For the text-containing cell, return its midpoint in (X, Y) coordinate format. 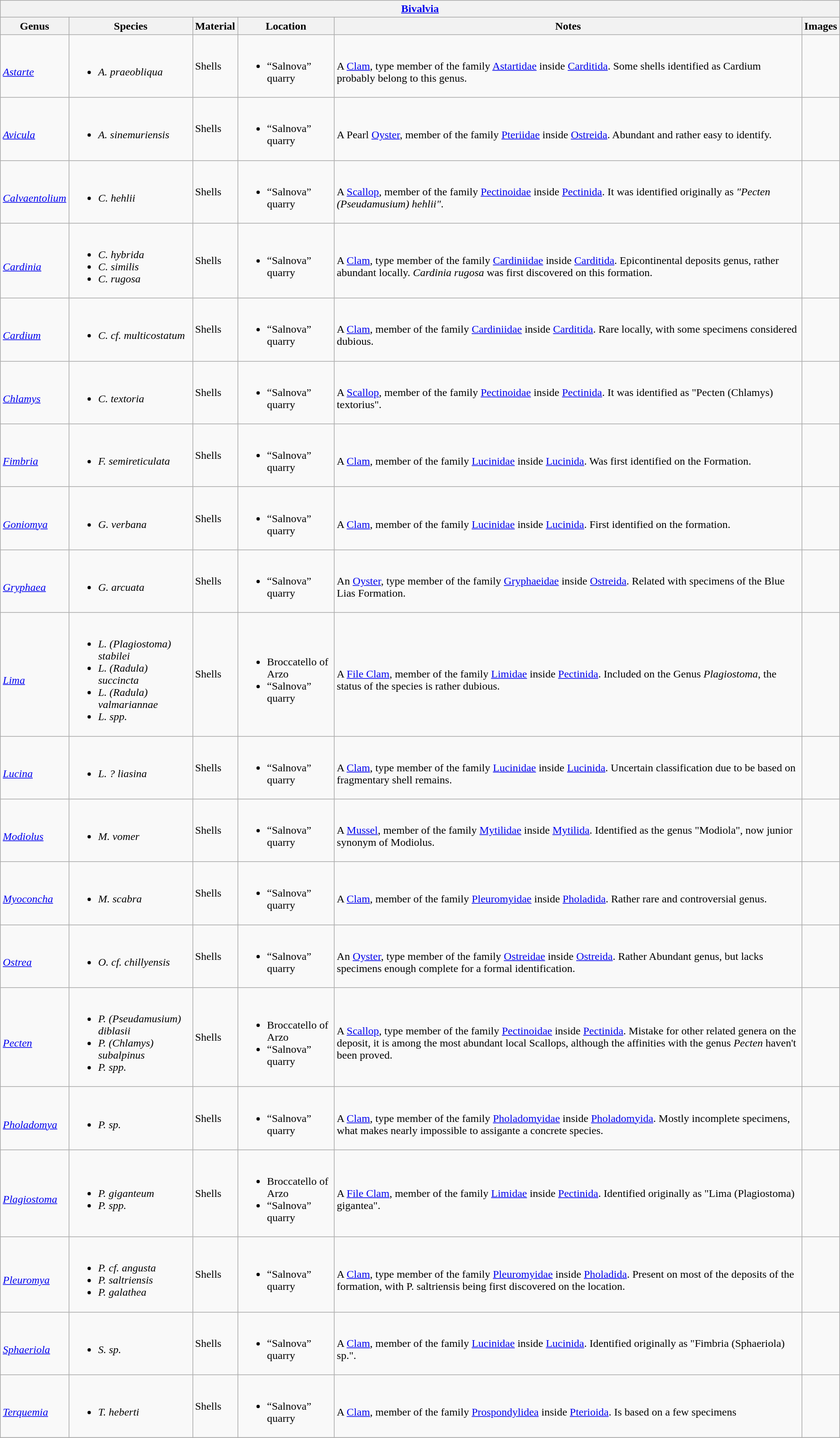
Bivalvia (420, 9)
Terquemia (35, 1406)
A Clam, member of the family Pleuromyidae inside Pholadida. Rather rare and controversial genus. (568, 893)
A Clam, member of the family Lucinidae inside Lucinida. Was first identified on the Formation. (568, 455)
L. ? liasina (131, 768)
P. sp. (131, 1118)
A File Clam, member of the family Limidae inside Pectinida. Identified originally as "Lima (Plagiostoma) gigantea". (568, 1193)
S. sp. (131, 1343)
Material (215, 26)
C. hybridaC. similisC. rugosa (131, 260)
Gryphaea (35, 581)
An Oyster, type member of the family Gryphaeidae inside Ostreida. Related with specimens of the Blue Lias Formation. (568, 581)
Pecten (35, 1037)
Sphaeriola (35, 1343)
A Clam, type member of the family Lucinidae inside Lucinida. Uncertain classification due to be based on fragmentary shell remains. (568, 768)
Avicula (35, 129)
L. (Plagiostoma) stabileiL. (Radula) succinctaL. (Radula) valmariannaeL. spp. (131, 674)
P. cf. angustaP. saltriensisP. galathea (131, 1274)
A Clam, member of the family Prospondylidea inside Pterioida. Is based on a few specimens (568, 1406)
T. heberti (131, 1406)
A Mussel, member of the family Mytilidae inside Mytilida. Identified as the genus "Modiola", now junior synonym of Modiolus. (568, 831)
Chlamys (35, 392)
Plagiostoma (35, 1193)
Astarte (35, 66)
A Clam, member of the family Cardiniidae inside Carditida. Rare locally, with some specimens considered dubious. (568, 330)
P. giganteumP. spp. (131, 1193)
Notes (568, 26)
A File Clam, member of the family Limidae inside Pectinida. Included on the Genus Plagiostoma, the status of the species is rather dubious. (568, 674)
A Clam, member of the family Lucinidae inside Lucinida. Identified originally as "Fimbria (Sphaeriola) sp.". (568, 1343)
Location (286, 26)
Fimbria (35, 455)
Lima (35, 674)
C. textoria (131, 392)
Cardinia (35, 260)
C. hehlii (131, 192)
Goniomya (35, 518)
A. sinemuriensis (131, 129)
G. verbana (131, 518)
M. vomer (131, 831)
Pleuromya (35, 1274)
A Pearl Oyster, member of the family Pteriidae inside Ostreida. Abundant and rather easy to identify. (568, 129)
A Scallop, member of the family Pectinoidae inside Pectinida. It was identified as "Pecten (Chlamys) textorius". (568, 392)
O. cf. chillyensis (131, 956)
G. arcuata (131, 581)
A Scallop, member of the family Pectinoidae inside Pectinida. It was identified originally as "Pecten (Pseudamusium) hehlii". (568, 192)
A. praeobliqua (131, 66)
Calvaentolium (35, 192)
A Clam, member of the family Lucinidae inside Lucinida. First identified on the formation. (568, 518)
A Clam, type member of the family Astartidae inside Carditida. Some shells identified as Cardium probably belong to this genus. (568, 66)
F. semireticulata (131, 455)
C. cf. multicostatum (131, 330)
Genus (35, 26)
M. scabra (131, 893)
Species (131, 26)
Modiolus (35, 831)
P. (Pseudamusium) diblasiiP. (Chlamys) subalpinusP. spp. (131, 1037)
Pholadomya (35, 1118)
Lucina (35, 768)
Cardium (35, 330)
Ostrea (35, 956)
Images (821, 26)
Myoconcha (35, 893)
